Detect which cell encompasses the target text, then output its [X, Y] center coordinate. 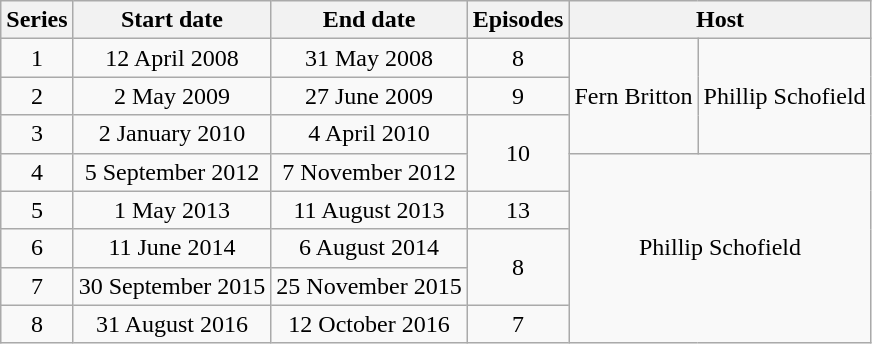
6 August 2014 [369, 248]
11 August 2013 [369, 210]
31 August 2016 [172, 324]
2 [37, 96]
5 [37, 210]
Host [720, 20]
9 [518, 96]
3 [37, 134]
13 [518, 210]
7 November 2012 [369, 172]
12 April 2008 [172, 58]
Fern Britton [634, 96]
Episodes [518, 20]
2 May 2009 [172, 96]
25 November 2015 [369, 286]
2 January 2010 [172, 134]
Start date [172, 20]
End date [369, 20]
4 April 2010 [369, 134]
12 October 2016 [369, 324]
Series [37, 20]
1 May 2013 [172, 210]
10 [518, 153]
30 September 2015 [172, 286]
6 [37, 248]
5 September 2012 [172, 172]
27 June 2009 [369, 96]
4 [37, 172]
11 June 2014 [172, 248]
31 May 2008 [369, 58]
1 [37, 58]
